Return the [x, y] coordinate for the center point of the cell that contains the specified text.  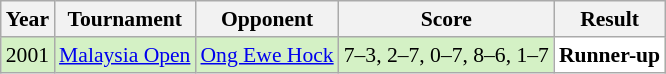
2001 [28, 55]
Year [28, 19]
Runner-up [610, 55]
7–3, 2–7, 0–7, 8–6, 1–7 [446, 55]
Result [610, 19]
Opponent [266, 19]
Malaysia Open [124, 55]
Tournament [124, 19]
Score [446, 19]
Ong Ewe Hock [266, 55]
